Search for the cell housing the specified text and yield its [X, Y] center coordinate. 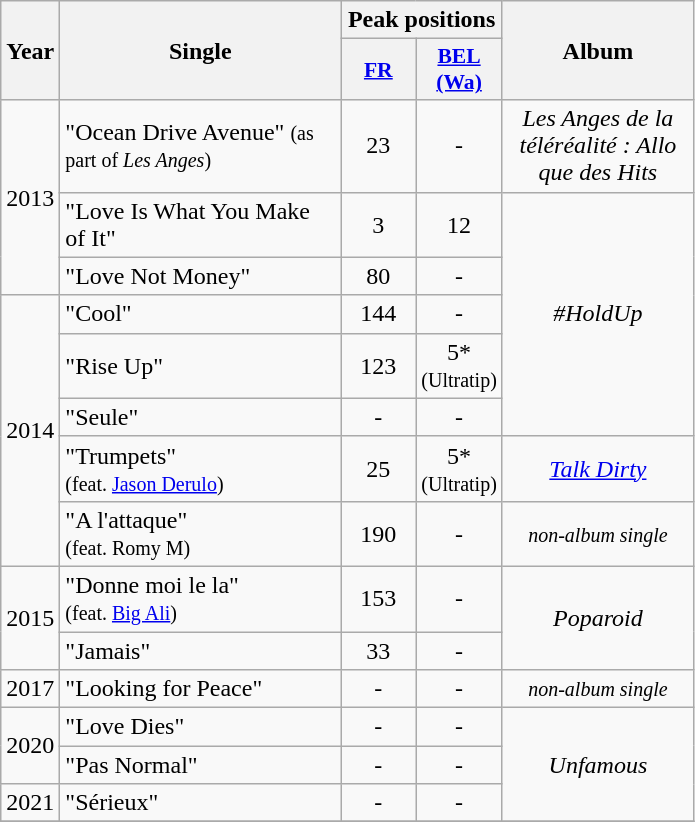
80 [378, 276]
25 [378, 468]
Peak positions [422, 20]
"Sérieux" [200, 803]
2015 [30, 618]
Talk Dirty [598, 468]
"Love Is What You Make of It" [200, 224]
"Looking for Peace" [200, 689]
"Pas Normal" [200, 765]
Les Anges de la téléréalité : Allo que des Hits [598, 146]
"Cool" [200, 314]
144 [378, 314]
2021 [30, 803]
#HoldUp [598, 314]
190 [378, 534]
3 [378, 224]
"Trumpets" (feat. Jason Derulo) [200, 468]
12 [460, 224]
BEL (Wa) [460, 70]
"A l'attaque" (feat. Romy M) [200, 534]
2013 [30, 198]
23 [378, 146]
2017 [30, 689]
Year [30, 50]
"Rise Up" [200, 366]
"Ocean Drive Avenue" (as part of Les Anges) [200, 146]
2014 [30, 430]
"Donne moi le la" (feat. Big Ali) [200, 598]
153 [378, 598]
"Seule" [200, 417]
33 [378, 651]
Poparoid [598, 618]
123 [378, 366]
Single [200, 50]
Unfamous [598, 765]
"Love Dies" [200, 727]
Album [598, 50]
FR [378, 70]
"Love Not Money" [200, 276]
"Jamais" [200, 651]
2020 [30, 746]
